Search for the cell housing the specified text and yield its (X, Y) center coordinate. 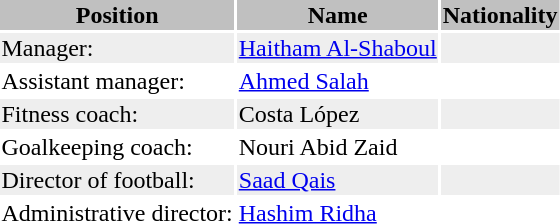
Position (117, 15)
Goalkeeping coach: (117, 147)
Ahmed Salah (338, 81)
Director of football: (117, 180)
Name (338, 15)
Manager: (117, 48)
Costa López (338, 114)
Assistant manager: (117, 81)
Nationality (500, 15)
Fitness coach: (117, 114)
Saad Qais (338, 180)
Haitham Al-Shaboul (338, 48)
Nouri Abid Zaid (338, 147)
